Detect which cell encompasses the target text, then output its [X, Y] center coordinate. 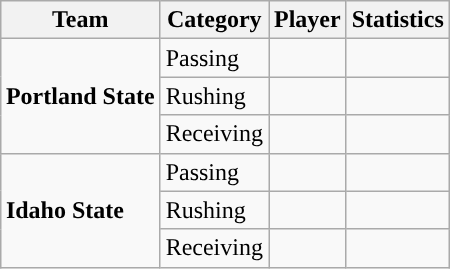
Team [80, 20]
Idaho State [80, 210]
Statistics [398, 20]
Player [307, 20]
Portland State [80, 96]
Category [214, 20]
